Capture the cell that displays the provided text and extract its (X, Y) central coordinate. 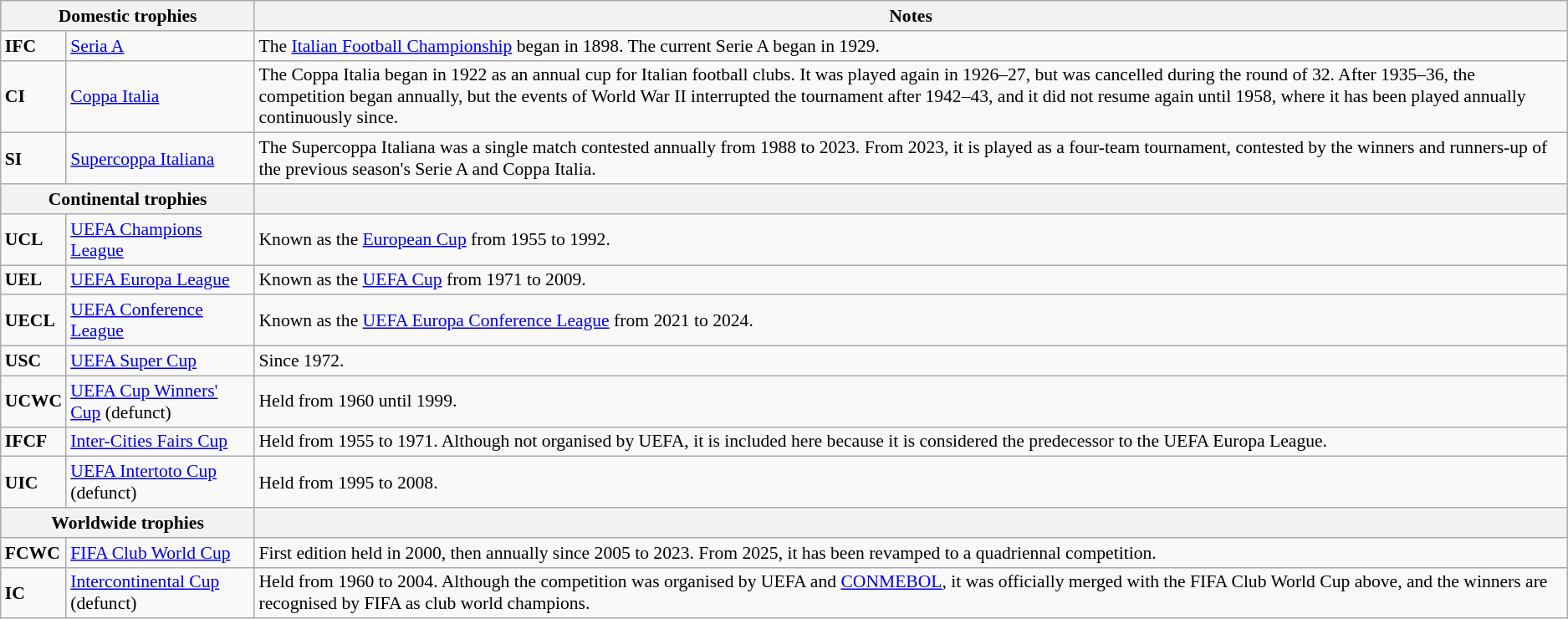
SI (33, 159)
Seria A (161, 46)
Coppa Italia (161, 97)
Worldwide trophies (128, 523)
UEL (33, 280)
UEFA Super Cup (161, 361)
Continental trophies (128, 199)
UEFA Conference League (161, 321)
Supercoppa Italiana (161, 159)
Intercontinental Cup (defunct) (161, 592)
IFCF (33, 442)
Known as the European Cup from 1955 to 1992. (910, 239)
USC (33, 361)
UEFA Europa League (161, 280)
First edition held in 2000, then annually since 2005 to 2023. From 2025, it has been revamped to a quadriennal competition. (910, 553)
IC (33, 592)
Held from 1960 until 1999. (910, 402)
UEFA Champions League (161, 239)
CI (33, 97)
FCWC (33, 553)
UCL (33, 239)
Notes (910, 16)
Held from 1995 to 2008. (910, 482)
UEFA Cup Winners' Cup (defunct) (161, 402)
IFC (33, 46)
Since 1972. (910, 361)
Known as the UEFA Cup from 1971 to 2009. (910, 280)
Inter-Cities Fairs Cup (161, 442)
UECL (33, 321)
The Italian Football Championship began in 1898. The current Serie A began in 1929. (910, 46)
FIFA Club World Cup (161, 553)
Held from 1955 to 1971. Although not organised by UEFA, it is included here because it is considered the predecessor to the UEFA Europa League. (910, 442)
UEFA Intertoto Cup (defunct) (161, 482)
UIC (33, 482)
UCWC (33, 402)
Domestic trophies (128, 16)
Known as the UEFA Europa Conference League from 2021 to 2024. (910, 321)
